Return [X, Y] of the center of cell containing provided text 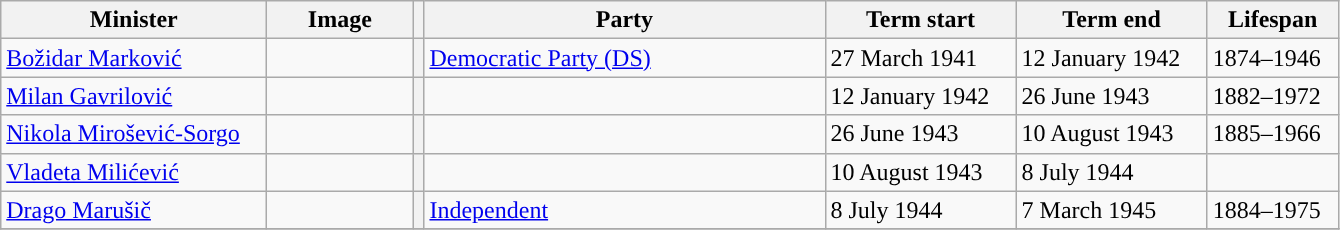
27 March 1941 [920, 58]
1874–1946 [1272, 58]
Party [624, 20]
Term start [920, 20]
Minister [134, 20]
1885–1966 [1272, 134]
Milan Gavrilović [134, 96]
Term end [1112, 20]
Democratic Party (DS) [624, 58]
Vladeta Milićević [134, 172]
Lifespan [1272, 20]
7 March 1945 [1112, 210]
Božidar Marković [134, 58]
Nikola Mirošević-Sorgo [134, 134]
1882–1972 [1272, 96]
1884–1975 [1272, 210]
Drago Marušič [134, 210]
Image [340, 20]
Independent [624, 210]
